From the cell containing the given text, extract its center point as (X, Y) coordinate. 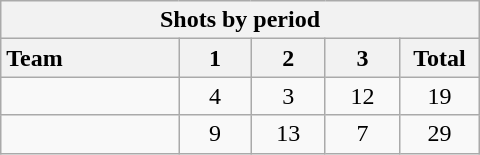
4 (215, 96)
19 (440, 96)
12 (362, 96)
9 (215, 134)
13 (288, 134)
2 (288, 58)
1 (215, 58)
Shots by period (240, 20)
Total (440, 58)
29 (440, 134)
7 (362, 134)
Team (90, 58)
